For the text-containing cell, return its midpoint in [x, y] coordinate format. 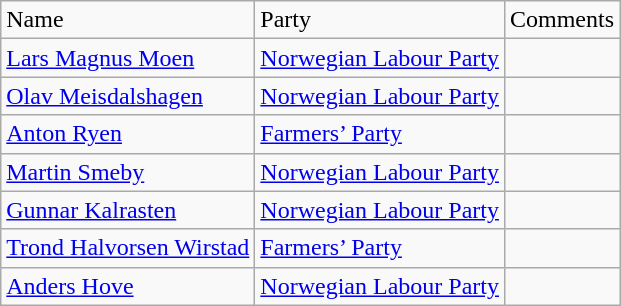
Party [380, 20]
Martin Smeby [128, 172]
Anders Hove [128, 286]
Olav Meisdalshagen [128, 96]
Gunnar Kalrasten [128, 210]
Anton Ryen [128, 134]
Lars Magnus Moen [128, 58]
Trond Halvorsen Wirstad [128, 248]
Name [128, 20]
Comments [562, 20]
